Extract the [x, y] coordinate from the center of the cell holding the provided text.  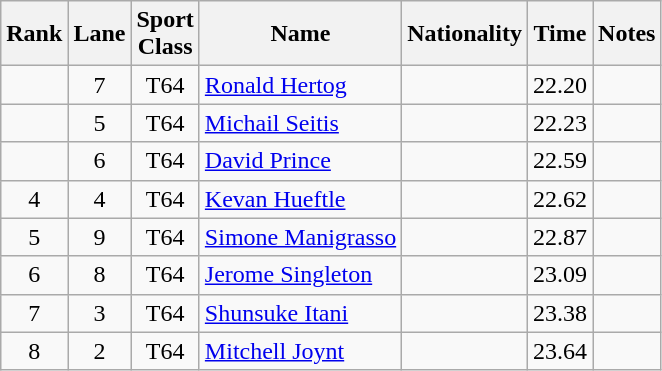
Kevan Hueftle [300, 199]
Mitchell Joynt [300, 351]
David Prince [300, 161]
Lane [100, 34]
Jerome Singleton [300, 275]
Nationality [465, 34]
Time [560, 34]
Notes [627, 34]
3 [100, 313]
23.64 [560, 351]
23.09 [560, 275]
22.62 [560, 199]
9 [100, 237]
22.20 [560, 85]
23.38 [560, 313]
Rank [34, 34]
Name [300, 34]
22.59 [560, 161]
Shunsuke Itani [300, 313]
SportClass [165, 34]
2 [100, 351]
22.23 [560, 123]
Simone Manigrasso [300, 237]
Ronald Hertog [300, 85]
Michail Seitis [300, 123]
22.87 [560, 237]
